Determine the [X, Y] coordinate at the center of the cell enclosing the given text.  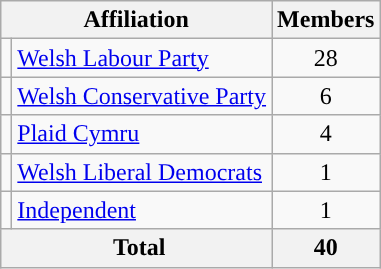
6 [326, 96]
Plaid Cymru [142, 134]
Members [326, 20]
Welsh Conservative Party [142, 96]
Affiliation [136, 20]
Independent [142, 210]
Total [136, 248]
Welsh Liberal Democrats [142, 172]
28 [326, 58]
40 [326, 248]
4 [326, 134]
Welsh Labour Party [142, 58]
